Output the (X, Y) coordinate of the center of the cell containing the given text.  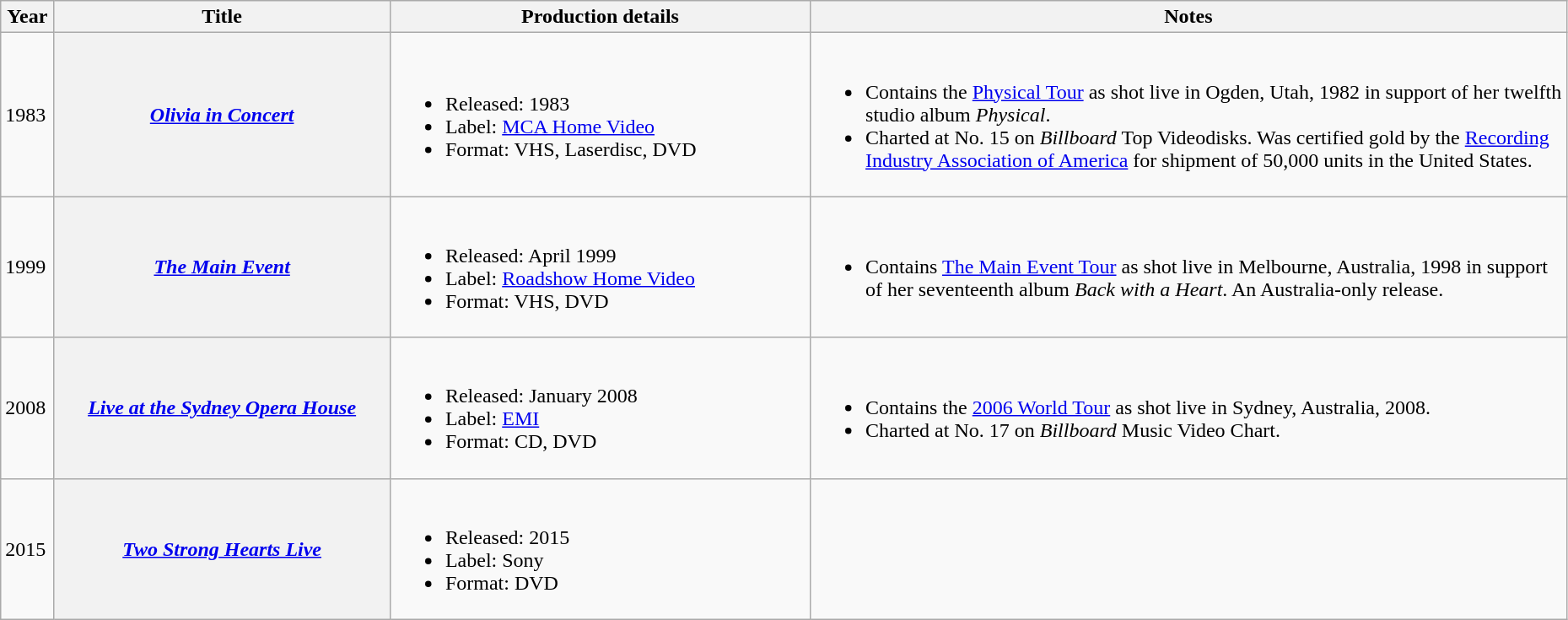
Released: 1983Label: MCA Home VideoFormat: VHS, Laserdisc, DVD (600, 115)
Olivia in Concert (223, 115)
Production details (600, 17)
Released: 2015Label: SonyFormat: DVD (600, 548)
1983 (27, 115)
1999 (27, 267)
Two Strong Hearts Live (223, 548)
Live at the Sydney Opera House (223, 408)
Contains the 2006 World Tour as shot live in Sydney, Australia, 2008.Charted at No. 17 on Billboard Music Video Chart. (1189, 408)
Year (27, 17)
Released: January 2008Label: EMIFormat: CD, DVD (600, 408)
Notes (1189, 17)
2015 (27, 548)
Released: April 1999Label: Roadshow Home VideoFormat: VHS, DVD (600, 267)
Title (223, 17)
The Main Event (223, 267)
2008 (27, 408)
